Identify which cell holds the provided text, then report its (X, Y) central coordinate. 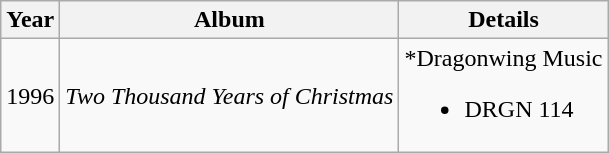
Two Thousand Years of Christmas (230, 96)
1996 (30, 96)
*Dragonwing MusicDRGN 114 (504, 96)
Year (30, 20)
Album (230, 20)
Details (504, 20)
